Pinpoint the cell where the given text exists, returning its [x, y] midpoint coordinate. 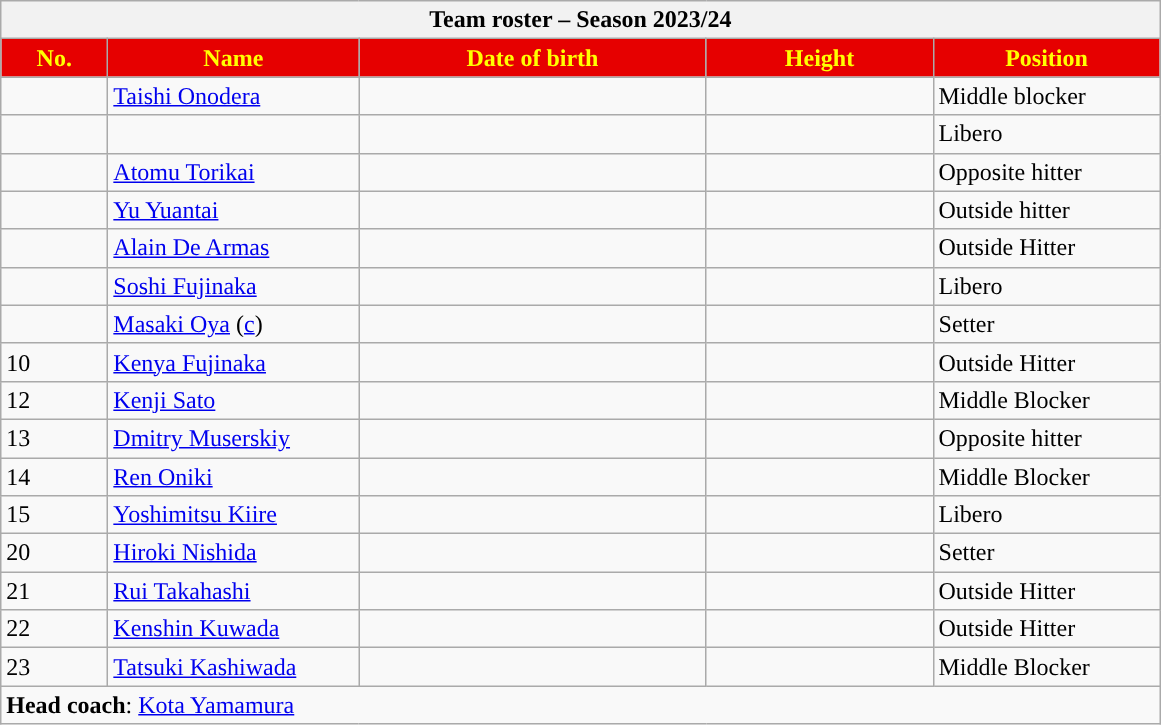
10 [54, 362]
No. [54, 58]
Height [820, 58]
Yu Yuantai [234, 210]
Tatsuki Kashiwada [234, 667]
15 [54, 515]
Outside hitter [1046, 210]
21 [54, 591]
Alain De Armas [234, 248]
Yoshimitsu Kiire [234, 515]
Kenya Fujinaka [234, 362]
Ren Oniki [234, 477]
Dmitry Muserskiy [234, 438]
13 [54, 438]
20 [54, 553]
22 [54, 629]
12 [54, 400]
Kenji Sato [234, 400]
Hiroki Nishida [234, 553]
Rui Takahashi [234, 591]
Atomu Torikai [234, 172]
14 [54, 477]
Middle blocker [1046, 96]
Kenshin Kuwada [234, 629]
Masaki Oya (c) [234, 324]
Name [234, 58]
Head coach: Kota Yamamura [580, 705]
23 [54, 667]
Date of birth [532, 58]
Team roster – Season 2023/24 [580, 20]
Taishi Onodera [234, 96]
Position [1046, 58]
Soshi Fujinaka [234, 286]
